Scan for the cell matching the given text and deliver its (x, y) coordinate at center. 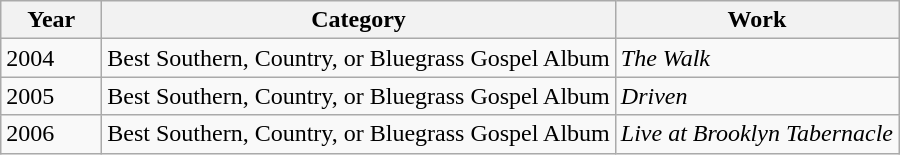
2005 (52, 96)
Work (756, 20)
The Walk (756, 58)
Category (358, 20)
Live at Brooklyn Tabernacle (756, 134)
2004 (52, 58)
2006 (52, 134)
Driven (756, 96)
Year (52, 20)
